Search for the cell housing the specified text and yield its [x, y] center coordinate. 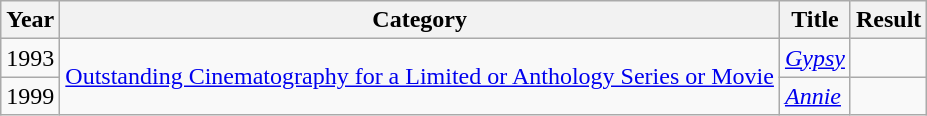
Year [30, 20]
Outstanding Cinematography for a Limited or Anthology Series or Movie [420, 77]
Annie [814, 96]
Category [420, 20]
Gypsy [814, 58]
Title [814, 20]
1993 [30, 58]
Result [888, 20]
1999 [30, 96]
